Scan for the cell matching the given text and deliver its [x, y] coordinate at center. 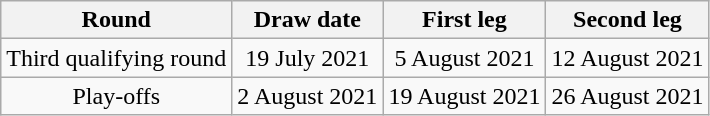
Play-offs [116, 96]
19 August 2021 [464, 96]
12 August 2021 [628, 58]
5 August 2021 [464, 58]
19 July 2021 [308, 58]
26 August 2021 [628, 96]
Third qualifying round [116, 58]
Second leg [628, 20]
Draw date [308, 20]
2 August 2021 [308, 96]
Round [116, 20]
First leg [464, 20]
